Capture the cell that displays the provided text and extract its [X, Y] central coordinate. 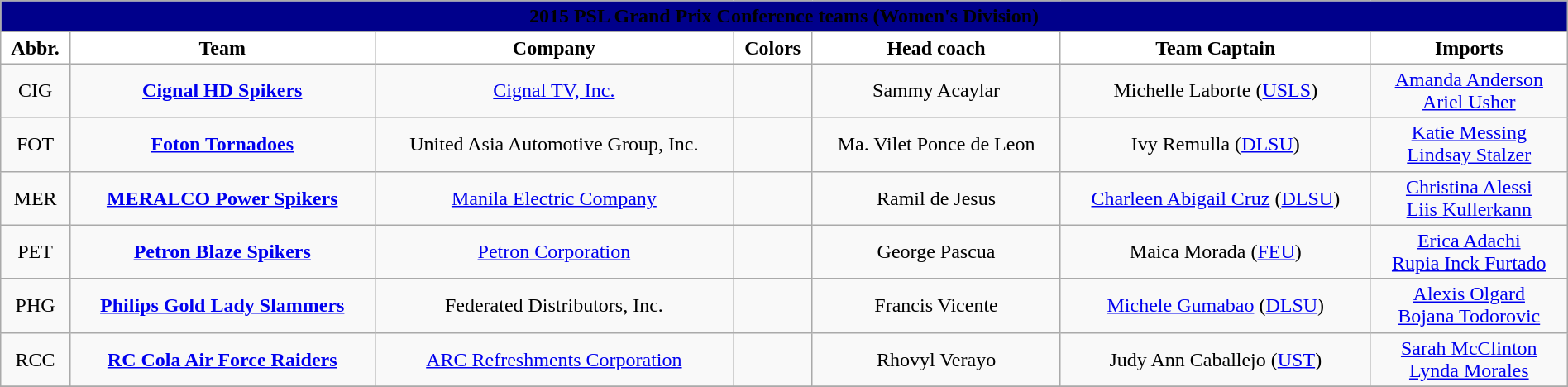
Abbr. [36, 48]
RCC [36, 359]
Erica Adachi Rupia Inck Furtado [1469, 251]
Head coach [936, 48]
Sarah McClinton Lynda Morales [1469, 359]
PET [36, 251]
Ramil de Jesus [936, 198]
Federated Distributors, Inc. [554, 306]
Manila Electric Company [554, 198]
Petron Corporation [554, 251]
Amanda Anderson Ariel Usher [1469, 91]
Ma. Vilet Ponce de Leon [936, 144]
Judy Ann Caballejo (UST) [1216, 359]
Petron Blaze Spikers [222, 251]
Team Captain [1216, 48]
Alexis Olgard Bojana Todorovic [1469, 306]
2015 PSL Grand Prix Conference teams (Women's Division) [784, 17]
RC Cola Air Force Raiders [222, 359]
PHG [36, 306]
Foton Tornadoes [222, 144]
ARC Refreshments Corporation [554, 359]
Michelle Laborte (USLS) [1216, 91]
Rhovyl Verayo [936, 359]
MER [36, 198]
CIG [36, 91]
Colors [772, 48]
Company [554, 48]
Ivy Remulla (DLSU) [1216, 144]
Sammy Acaylar [936, 91]
Team [222, 48]
Cignal HD Spikers [222, 91]
George Pascua [936, 251]
MERALCO Power Spikers [222, 198]
Charleen Abigail Cruz (DLSU) [1216, 198]
FOT [36, 144]
Michele Gumabao (DLSU) [1216, 306]
Cignal TV, Inc. [554, 91]
Imports [1469, 48]
Katie Messing Lindsay Stalzer [1469, 144]
Francis Vicente [936, 306]
Maica Morada (FEU) [1216, 251]
Philips Gold Lady Slammers [222, 306]
United Asia Automotive Group, Inc. [554, 144]
Christina Alessi Liis Kullerkann [1469, 198]
